Capture the cell that displays the provided text and extract its (X, Y) central coordinate. 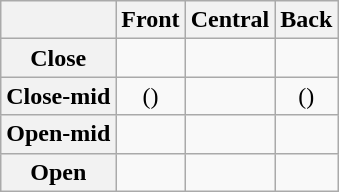
Central (230, 20)
Close-mid (58, 96)
Back (306, 20)
Open-mid (58, 134)
Front (150, 20)
Open (58, 172)
Close (58, 58)
